Return the (x, y) coordinate for the center point of the cell that contains the specified text.  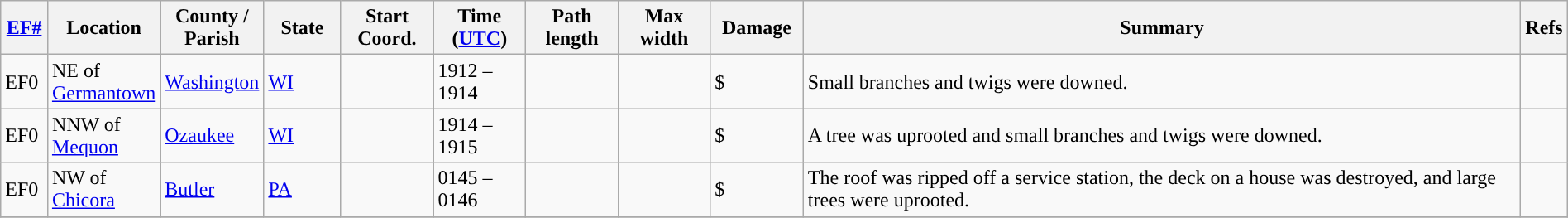
Refs (1544, 28)
Location (103, 28)
1912 – 1914 (480, 81)
Washington (212, 81)
0145 – 0146 (480, 189)
Start Coord. (387, 28)
Path length (572, 28)
State (303, 28)
Max width (663, 28)
Small branches and twigs were downed. (1161, 81)
County / Parish (212, 28)
NNW of Mequon (103, 136)
Time (UTC) (480, 28)
PA (303, 189)
EF# (25, 28)
Damage (758, 28)
1914 – 1915 (480, 136)
Ozaukee (212, 136)
A tree was uprooted and small branches and twigs were downed. (1161, 136)
NE of Germantown (103, 81)
Butler (212, 189)
Summary (1161, 28)
The roof was ripped off a service station, the deck on a house was destroyed, and large trees were uprooted. (1161, 189)
NW of Chicora (103, 189)
